For the text-containing cell, return its midpoint in [x, y] coordinate format. 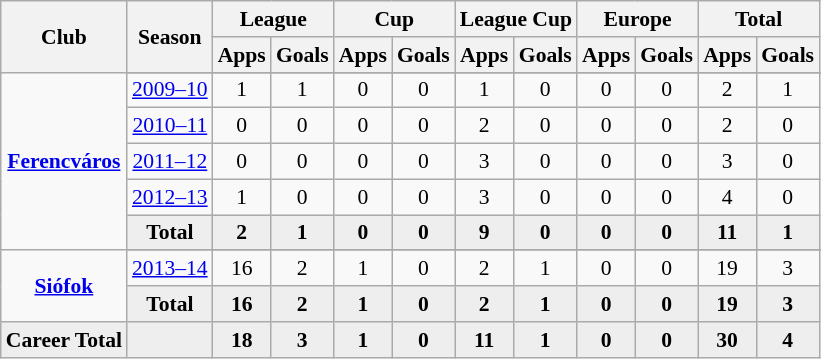
Club [64, 36]
Career Total [64, 340]
Ferencváros [64, 161]
League [274, 19]
18 [242, 340]
League Cup [516, 19]
Siófok [64, 286]
2012–13 [170, 197]
2011–12 [170, 162]
30 [727, 340]
Season [170, 36]
9 [484, 233]
2010–11 [170, 126]
Europe [638, 19]
2013–14 [170, 269]
2009–10 [170, 90]
Cup [394, 19]
